Capture the cell that displays the provided text and extract its [x, y] central coordinate. 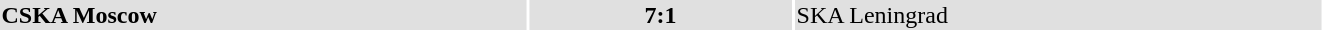
SKA Leningrad [1058, 15]
7:1 [660, 15]
CSKA Moscow [263, 15]
